For the text-containing cell, return its midpoint in (x, y) coordinate format. 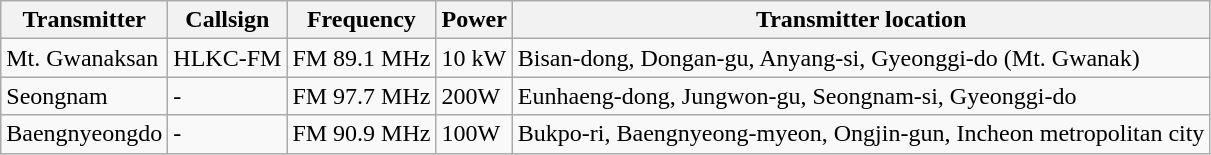
Baengnyeongdo (84, 134)
Callsign (228, 20)
Bisan-dong, Dongan-gu, Anyang-si, Gyeonggi-do (Mt. Gwanak) (861, 58)
Seongnam (84, 96)
Power (474, 20)
10 kW (474, 58)
Transmitter (84, 20)
Eunhaeng-dong, Jungwon-gu, Seongnam-si, Gyeonggi-do (861, 96)
HLKC-FM (228, 58)
FM 97.7 MHz (362, 96)
100W (474, 134)
FM 90.9 MHz (362, 134)
FM 89.1 MHz (362, 58)
Transmitter location (861, 20)
200W (474, 96)
Frequency (362, 20)
Bukpo-ri, Baengnyeong-myeon, Ongjin-gun, Incheon metropolitan city (861, 134)
Mt. Gwanaksan (84, 58)
